Return the (X, Y) coordinate for the center point of the cell that contains the specified text.  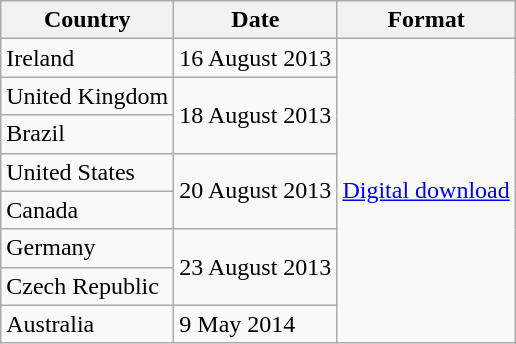
Format (426, 20)
Country (88, 20)
Australia (88, 324)
Ireland (88, 58)
Brazil (88, 134)
Germany (88, 248)
Digital download (426, 191)
20 August 2013 (256, 191)
Date (256, 20)
United Kingdom (88, 96)
23 August 2013 (256, 267)
Canada (88, 210)
18 August 2013 (256, 115)
Czech Republic (88, 286)
16 August 2013 (256, 58)
United States (88, 172)
9 May 2014 (256, 324)
